Find where the given text appears and provide that cell's center as [X, Y] coordinate. 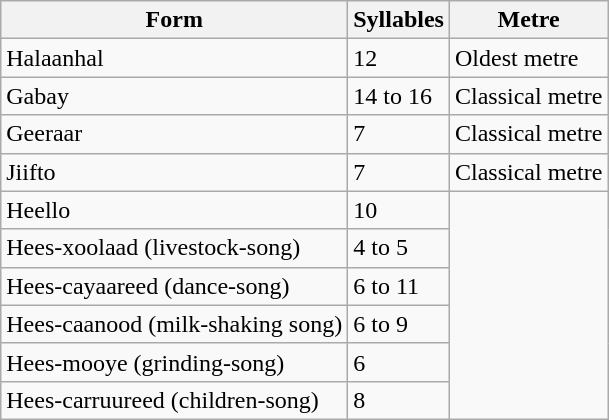
Syllables [399, 20]
14 to 16 [399, 96]
Oldest metre [528, 58]
Hees-xoolaad (livestock-song) [174, 248]
Hees-cayaareed (dance-song) [174, 286]
6 to 11 [399, 286]
Jiifto [174, 172]
8 [399, 400]
12 [399, 58]
4 to 5 [399, 248]
Heello [174, 210]
Form [174, 20]
Hees-caanood (milk-shaking song) [174, 324]
Hees-mooye (grinding-song) [174, 362]
6 to 9 [399, 324]
Halaanhal [174, 58]
Geeraar [174, 134]
Gabay [174, 96]
10 [399, 210]
Hees-carruureed (children-song) [174, 400]
Metre [528, 20]
6 [399, 362]
